Detect which cell encompasses the target text, then output its (x, y) center coordinate. 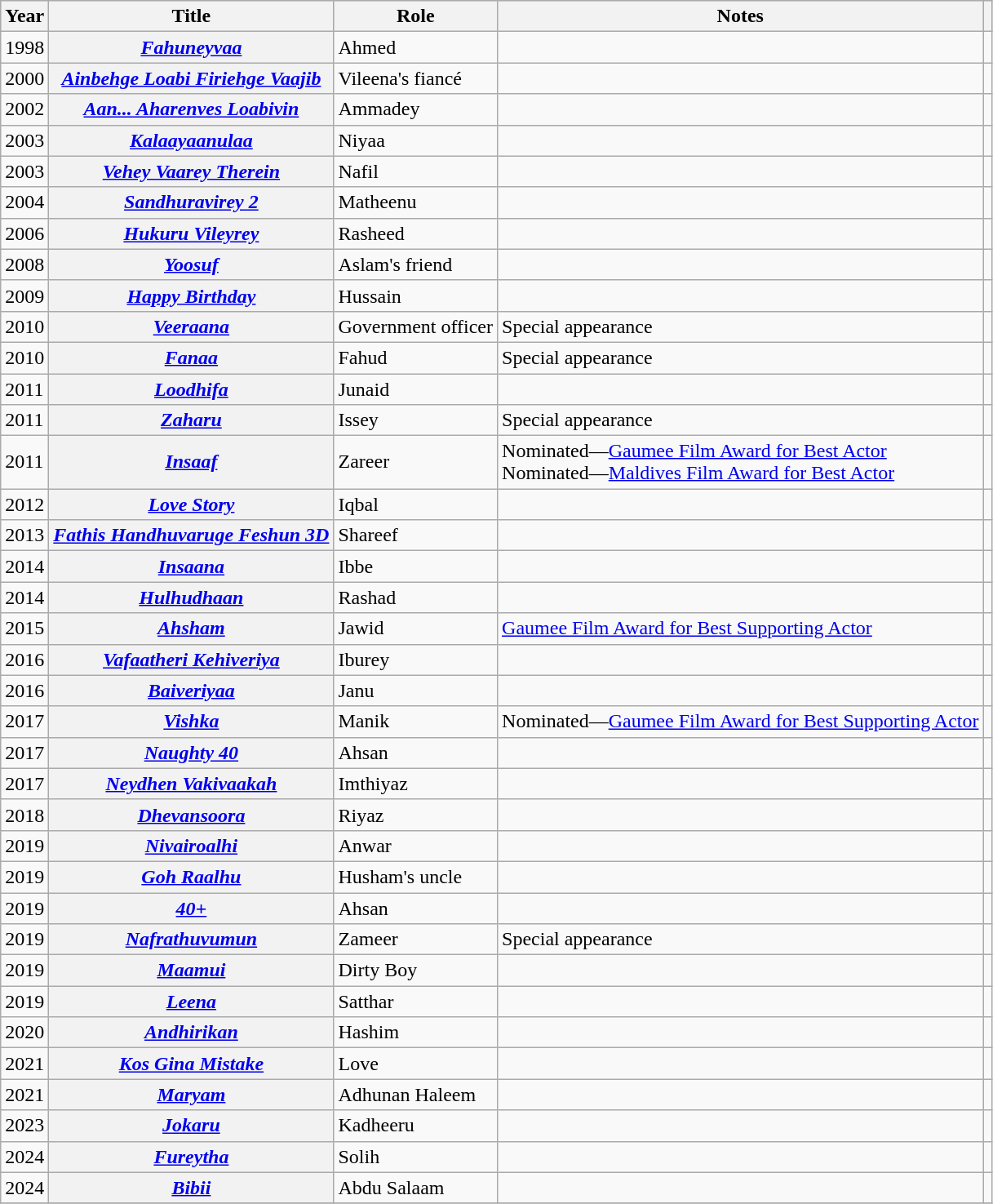
Dirty Boy (416, 971)
Neydhen Vakivaakah (191, 784)
Matheenu (416, 202)
Goh Raalhu (191, 877)
Nivairoalhi (191, 846)
Solih (416, 1157)
Ahmed (416, 47)
Adhunan Haleem (416, 1095)
Issey (416, 420)
Kalaayaanulaa (191, 140)
Hulhudhaan (191, 598)
Niyaa (416, 140)
Baiveriyaa (191, 691)
Government officer (416, 327)
Happy Birthday (191, 295)
Vafaatheri Kehiveriya (191, 660)
2023 (24, 1126)
Naughty 40 (191, 753)
40+ (191, 909)
Dhevansoora (191, 815)
Rasheed (416, 233)
2020 (24, 1033)
Junaid (416, 389)
Title (191, 16)
2006 (24, 233)
Nominated—Gaumee Film Award for Best Supporting Actor (741, 722)
Vehey Vaarey Therein (191, 171)
Iqbal (416, 504)
Ammadey (416, 109)
Insaana (191, 566)
Fanaa (191, 358)
Hashim (416, 1033)
Vileena's fiancé (416, 78)
Andhirikan (191, 1033)
Satthar (416, 1002)
Fahud (416, 358)
Jokaru (191, 1126)
Iburey (416, 660)
Ibbe (416, 566)
Husham's uncle (416, 877)
2000 (24, 78)
Fureytha (191, 1157)
2008 (24, 264)
Abdu Salaam (416, 1188)
Rashad (416, 598)
1998 (24, 47)
Riyaz (416, 815)
Hukuru Vileyrey (191, 233)
Leena (191, 1002)
Veeraana (191, 327)
2018 (24, 815)
Zameer (416, 940)
Notes (741, 16)
Kadheeru (416, 1126)
Love Story (191, 504)
2013 (24, 535)
Fahuneyvaa (191, 47)
Kos Gina Mistake (191, 1064)
Role (416, 16)
Fathis Handhuvaruge Feshun 3D (191, 535)
Manik (416, 722)
Shareef (416, 535)
Year (24, 16)
Janu (416, 691)
Nafrathuvumun (191, 940)
2002 (24, 109)
Aslam's friend (416, 264)
Jawid (416, 629)
Nafil (416, 171)
Imthiyaz (416, 784)
Gaumee Film Award for Best Supporting Actor (741, 629)
Maryam (191, 1095)
Anwar (416, 846)
Yoosuf (191, 264)
Vishka (191, 722)
2009 (24, 295)
2012 (24, 504)
Sandhuravirey 2 (191, 202)
2004 (24, 202)
Hussain (416, 295)
Loodhifa (191, 389)
Nominated—Gaumee Film Award for Best ActorNominated—Maldives Film Award for Best Actor (741, 462)
Ainbehge Loabi Firiehge Vaajib (191, 78)
Zaharu (191, 420)
Ahsham (191, 629)
Zareer (416, 462)
Bibii (191, 1188)
2015 (24, 629)
Insaaf (191, 462)
Maamui (191, 971)
Aan... Aharenves Loabivin (191, 109)
Love (416, 1064)
